Return the [x, y] coordinate for the center point of the cell that contains the specified text.  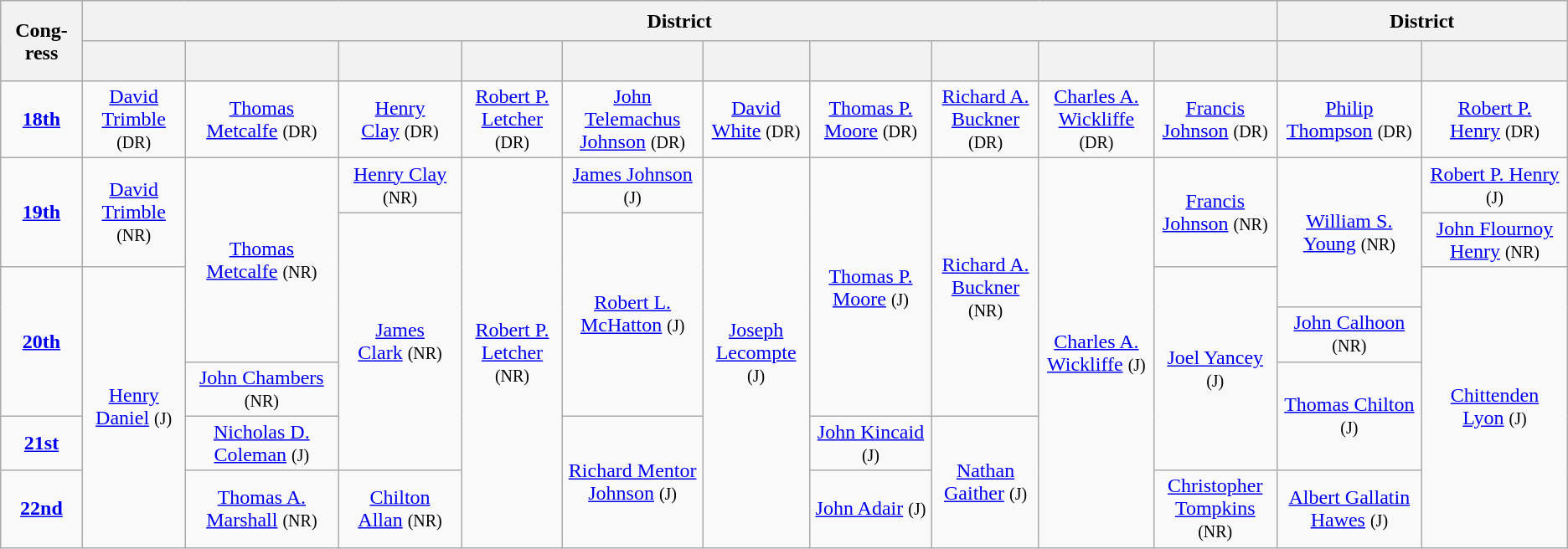
Thomas A.Marshall (NR) [261, 509]
19th [42, 213]
FrancisJohnson (DR) [1215, 120]
Thomas P.Moore (DR) [870, 120]
PhilipThompson (DR) [1349, 120]
John TelemachusJohnson (DR) [632, 120]
John Kincaid (J) [870, 444]
John FlournoyHenry (NR) [1495, 239]
20th [42, 341]
HenryDaniel (J) [134, 407]
Thomas P.Moore (J) [870, 287]
Richard A.Buckner (NR) [986, 287]
22nd [42, 509]
Richard A.Buckner (DR) [986, 120]
Robert P.Letcher (DR) [513, 120]
ChristopherTompkins (NR) [1215, 509]
DavidTrimble (DR) [134, 120]
ChittendenLyon (J) [1495, 407]
Robert P.Henry (DR) [1495, 120]
ThomasMetcalfe (DR) [261, 120]
Charles A.Wickliffe (DR) [1096, 120]
FrancisJohnson (NR) [1215, 213]
18th [42, 120]
Henry Clay (NR) [400, 186]
JamesClark (NR) [400, 341]
HenryClay (DR) [400, 120]
Cong­ress [42, 41]
Charles A.Wickliffe (J) [1096, 353]
DavidWhite (DR) [756, 120]
John Adair (J) [870, 509]
Robert L.McHatton (J) [632, 315]
ChiltonAllan (NR) [400, 509]
Albert GallatinHawes (J) [1349, 509]
JosephLecompte (J) [756, 353]
ThomasMetcalfe (NR) [261, 259]
John Calhoon (NR) [1349, 335]
Nicholas D.Coleman (J) [261, 444]
Thomas Chilton (J) [1349, 416]
Joel Yancey (J) [1215, 368]
Robert P.Letcher (NR) [513, 353]
DavidTrimble (NR) [134, 213]
NathanGaither (J) [986, 482]
James Johnson (J) [632, 186]
Robert P. Henry (J) [1495, 186]
Richard MentorJohnson (J) [632, 482]
21st [42, 444]
William S.Young (NR) [1349, 233]
John Chambers (NR) [261, 388]
